Identify which cell holds the provided text, then report its [x, y] central coordinate. 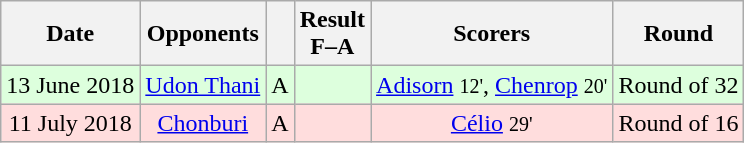
Célio 29' [492, 123]
Chonburi [203, 123]
Date [70, 34]
ResultF–A [332, 34]
13 June 2018 [70, 85]
Adisorn 12', Chenrop 20' [492, 85]
Round [678, 34]
11 July 2018 [70, 123]
Opponents [203, 34]
Round of 32 [678, 85]
Udon Thani [203, 85]
Scorers [492, 34]
Round of 16 [678, 123]
